Locate the cell with the specified text and output its (X, Y) center coordinate. 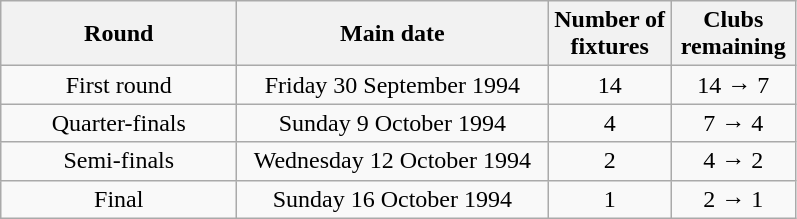
4 (610, 123)
7 → 4 (733, 123)
1 (610, 199)
Number of fixtures (610, 34)
Final (119, 199)
2 → 1 (733, 199)
Quarter-finals (119, 123)
Clubs remaining (733, 34)
Friday 30 September 1994 (392, 85)
Wednesday 12 October 1994 (392, 161)
Main date (392, 34)
14 (610, 85)
2 (610, 161)
Sunday 16 October 1994 (392, 199)
Sunday 9 October 1994 (392, 123)
Semi-finals (119, 161)
First round (119, 85)
Round (119, 34)
14 → 7 (733, 85)
4 → 2 (733, 161)
